For the text-containing cell, return its midpoint in (X, Y) coordinate format. 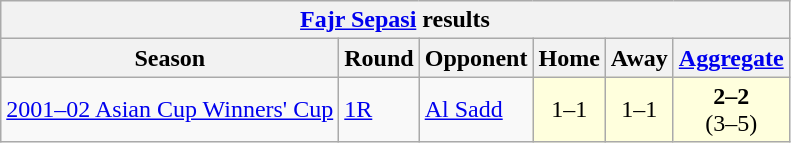
1R (379, 110)
Season (170, 58)
Home (569, 58)
2001–02 Asian Cup Winners' Cup (170, 110)
2–2(3–5) (731, 110)
Al Sadd (476, 110)
Round (379, 58)
Fajr Sepasi results (395, 20)
Away (639, 58)
Opponent (476, 58)
Aggregate (731, 58)
